Detect which cell encompasses the target text, then output its (x, y) center coordinate. 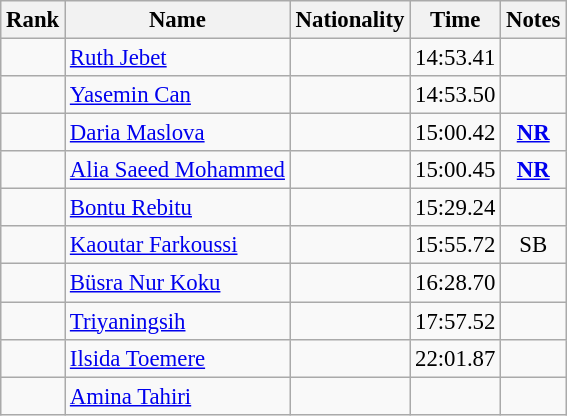
Alia Saeed Mohammed (178, 170)
14:53.50 (456, 95)
16:28.70 (456, 283)
Amina Tahiri (178, 396)
Bontu Rebitu (178, 208)
15:55.72 (456, 245)
Triyaningsih (178, 321)
14:53.41 (456, 58)
Ilsida Toemere (178, 358)
Rank (33, 20)
Time (456, 20)
17:57.52 (456, 321)
15:00.45 (456, 170)
15:00.42 (456, 133)
Notes (534, 20)
15:29.24 (456, 208)
Kaoutar Farkoussi (178, 245)
Yasemin Can (178, 95)
Ruth Jebet (178, 58)
SB (534, 245)
22:01.87 (456, 358)
Name (178, 20)
Büsra Nur Koku (178, 283)
Daria Maslova (178, 133)
Nationality (350, 20)
